Search for the cell housing the specified text and yield its [X, Y] center coordinate. 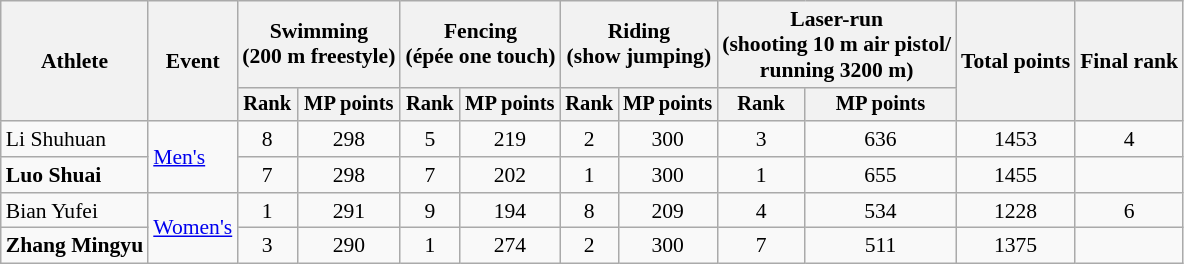
Final rank [1129, 61]
Li Shuhuan [74, 139]
Swimming(200 m freestyle) [318, 44]
9 [430, 211]
534 [880, 211]
Men's [192, 156]
Total points [1016, 61]
202 [510, 175]
Event [192, 61]
655 [880, 175]
Athlete [74, 61]
6 [1129, 211]
Fencing(épée one touch) [480, 44]
291 [348, 211]
511 [880, 246]
1228 [1016, 211]
290 [348, 246]
1455 [1016, 175]
5 [430, 139]
Laser-run(shooting 10 m air pistol/running 3200 m) [836, 44]
Zhang Mingyu [74, 246]
274 [510, 246]
1453 [1016, 139]
219 [510, 139]
636 [880, 139]
Luo Shuai [74, 175]
1375 [1016, 246]
Women's [192, 228]
209 [668, 211]
Bian Yufei [74, 211]
Riding(show jumping) [638, 44]
194 [510, 211]
